Identify which cell holds the provided text, then report its (x, y) central coordinate. 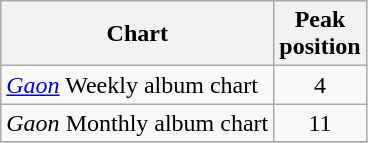
Gaon Weekly album chart (138, 85)
Peakposition (320, 34)
11 (320, 123)
4 (320, 85)
Gaon Monthly album chart (138, 123)
Chart (138, 34)
